Capture the cell that displays the provided text and extract its [x, y] central coordinate. 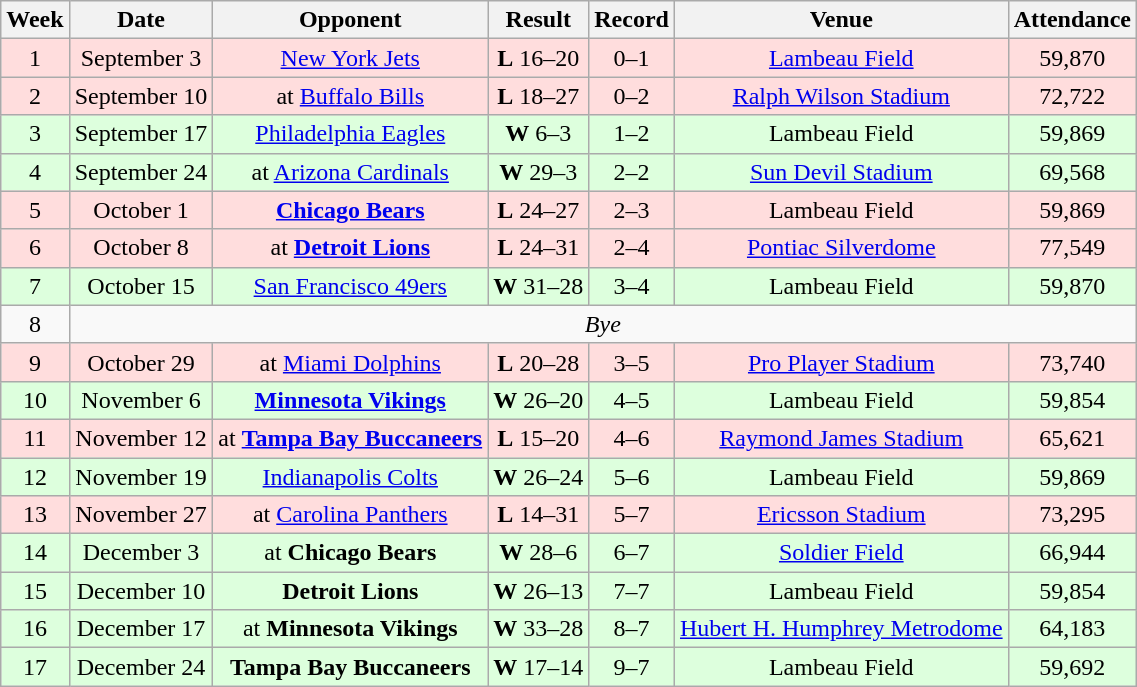
W 29–3 [538, 172]
16 [35, 629]
L 16–20 [538, 58]
Opponent [350, 20]
1–2 [632, 134]
September 17 [141, 134]
10 [35, 400]
5 [35, 210]
1 [35, 58]
7–7 [632, 591]
64,183 [1072, 629]
Result [538, 20]
at Minnesota Vikings [350, 629]
W 26–24 [538, 477]
Ericsson Stadium [841, 515]
Hubert H. Humphrey Metrodome [841, 629]
December 10 [141, 591]
8 [35, 324]
2 [35, 96]
L 24–27 [538, 210]
Date [141, 20]
6 [35, 248]
Bye [602, 324]
69,568 [1072, 172]
at Arizona Cardinals [350, 172]
Philadelphia Eagles [350, 134]
W 17–14 [538, 667]
8–7 [632, 629]
77,549 [1072, 248]
11 [35, 438]
65,621 [1072, 438]
9–7 [632, 667]
0–1 [632, 58]
September 24 [141, 172]
Pontiac Silverdome [841, 248]
W 6–3 [538, 134]
San Francisco 49ers [350, 286]
9 [35, 362]
Soldier Field [841, 553]
Indianapolis Colts [350, 477]
3–5 [632, 362]
2–3 [632, 210]
December 3 [141, 553]
13 [35, 515]
Sun Devil Stadium [841, 172]
September 10 [141, 96]
W 26–13 [538, 591]
at Buffalo Bills [350, 96]
4–6 [632, 438]
at Miami Dolphins [350, 362]
Chicago Bears [350, 210]
October 8 [141, 248]
L 24–31 [538, 248]
October 15 [141, 286]
73,740 [1072, 362]
Raymond James Stadium [841, 438]
5–7 [632, 515]
59,692 [1072, 667]
at Carolina Panthers [350, 515]
2–2 [632, 172]
New York Jets [350, 58]
L 18–27 [538, 96]
Minnesota Vikings [350, 400]
December 24 [141, 667]
Venue [841, 20]
73,295 [1072, 515]
November 27 [141, 515]
4 [35, 172]
W 33–28 [538, 629]
5–6 [632, 477]
15 [35, 591]
L 14–31 [538, 515]
W 31–28 [538, 286]
Week [35, 20]
Detroit Lions [350, 591]
3–4 [632, 286]
7 [35, 286]
November 19 [141, 477]
6–7 [632, 553]
Pro Player Stadium [841, 362]
4–5 [632, 400]
November 12 [141, 438]
November 6 [141, 400]
2–4 [632, 248]
14 [35, 553]
at Detroit Lions [350, 248]
September 3 [141, 58]
December 17 [141, 629]
3 [35, 134]
Ralph Wilson Stadium [841, 96]
Tampa Bay Buccaneers [350, 667]
0–2 [632, 96]
W 26–20 [538, 400]
October 29 [141, 362]
Attendance [1072, 20]
at Tampa Bay Buccaneers [350, 438]
Record [632, 20]
W 28–6 [538, 553]
October 1 [141, 210]
at Chicago Bears [350, 553]
L 20–28 [538, 362]
66,944 [1072, 553]
72,722 [1072, 96]
12 [35, 477]
17 [35, 667]
L 15–20 [538, 438]
